Detect which cell encompasses the target text, then output its [X, Y] center coordinate. 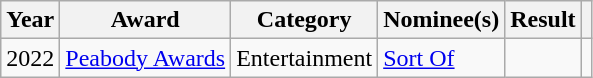
2022 [30, 58]
Result [543, 20]
Peabody Awards [146, 58]
Category [304, 20]
Year [30, 20]
Nominee(s) [442, 20]
Entertainment [304, 58]
Award [146, 20]
Sort Of [442, 58]
